Output the (X, Y) coordinate of the center of the cell containing the given text.  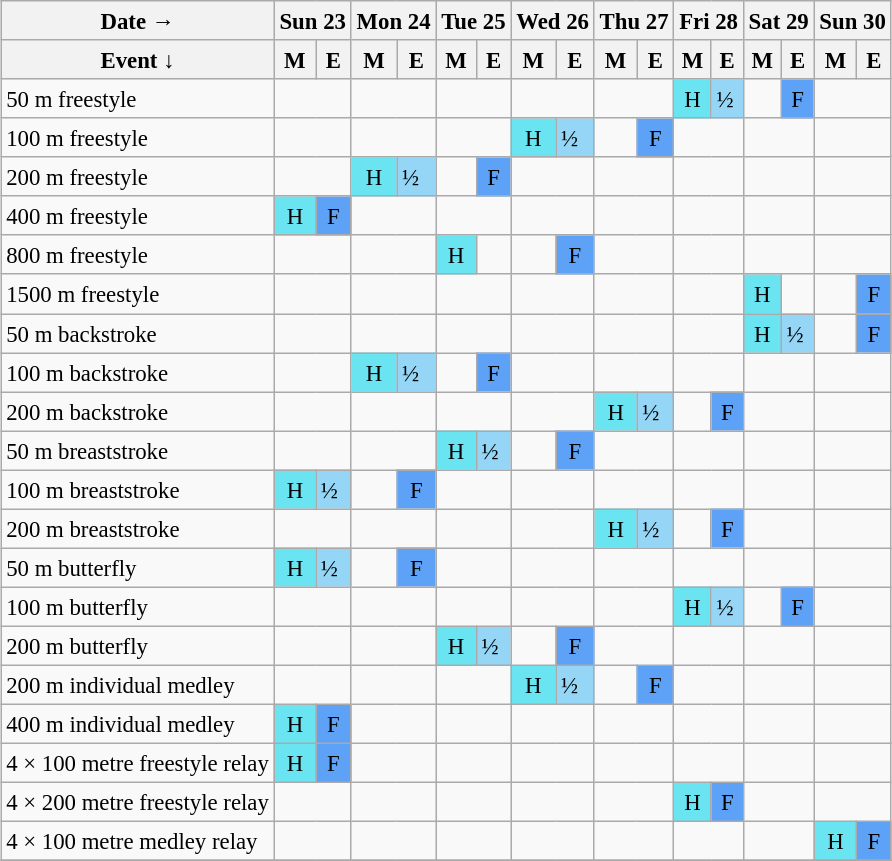
Date → (138, 20)
200 m backstroke (138, 412)
400 m freestyle (138, 216)
4 × 100 metre freestyle relay (138, 764)
100 m breaststroke (138, 490)
Fri 28 (708, 20)
Sun 30 (852, 20)
200 m breaststroke (138, 528)
800 m freestyle (138, 254)
50 m freestyle (138, 98)
4 × 100 metre medley relay (138, 842)
100 m backstroke (138, 372)
Sun 23 (312, 20)
50 m backstroke (138, 334)
200 m butterfly (138, 646)
Mon 24 (394, 20)
4 × 200 metre freestyle relay (138, 802)
1500 m freestyle (138, 294)
100 m butterfly (138, 606)
50 m breaststroke (138, 450)
Event ↓ (138, 60)
100 m freestyle (138, 138)
Thu 27 (634, 20)
Tue 25 (474, 20)
200 m individual medley (138, 684)
Sat 29 (778, 20)
400 m individual medley (138, 724)
200 m freestyle (138, 176)
50 m butterfly (138, 568)
Wed 26 (552, 20)
